From the cell containing the given text, extract its center point as (x, y) coordinate. 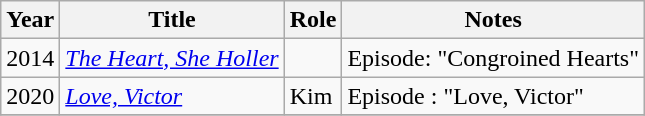
Year (30, 20)
Love, Victor (172, 96)
Role (313, 20)
Episode: "Congroined Hearts" (494, 58)
Episode : "Love, Victor" (494, 96)
2020 (30, 96)
Kim (313, 96)
2014 (30, 58)
Notes (494, 20)
The Heart, She Holler (172, 58)
Title (172, 20)
